Provide the (X, Y) coordinate of the cell's center where the given text is located.  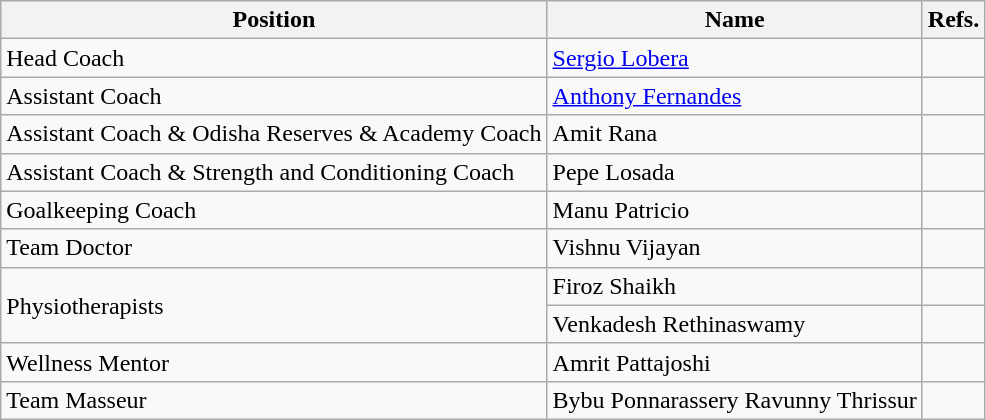
Refs. (953, 20)
Vishnu Vijayan (734, 248)
Assistant Coach & Odisha Reserves & Academy Coach (274, 134)
Venkadesh Rethinaswamy (734, 324)
Assistant Coach (274, 96)
Amrit Pattajoshi (734, 362)
Anthony Fernandes (734, 96)
Team Doctor (274, 248)
Manu Patricio (734, 210)
Bybu Ponnarassery Ravunny Thrissur (734, 400)
Assistant Coach & Strength and Conditioning Coach (274, 172)
Sergio Lobera (734, 58)
Pepe Losada (734, 172)
Name (734, 20)
Physiotherapists (274, 305)
Position (274, 20)
Team Masseur (274, 400)
Firoz Shaikh (734, 286)
Wellness Mentor (274, 362)
Amit Rana (734, 134)
Goalkeeping Coach (274, 210)
Head Coach (274, 58)
